Provide the (x, y) coordinate of the cell's center where the given text is located.  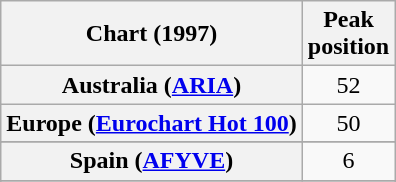
52 (348, 85)
Peakposition (348, 34)
Spain (AFYVE) (152, 161)
Europe (Eurochart Hot 100) (152, 123)
Australia (ARIA) (152, 85)
6 (348, 161)
Chart (1997) (152, 34)
50 (348, 123)
